Return the [X, Y] coordinate for the center point of the cell that contains the specified text.  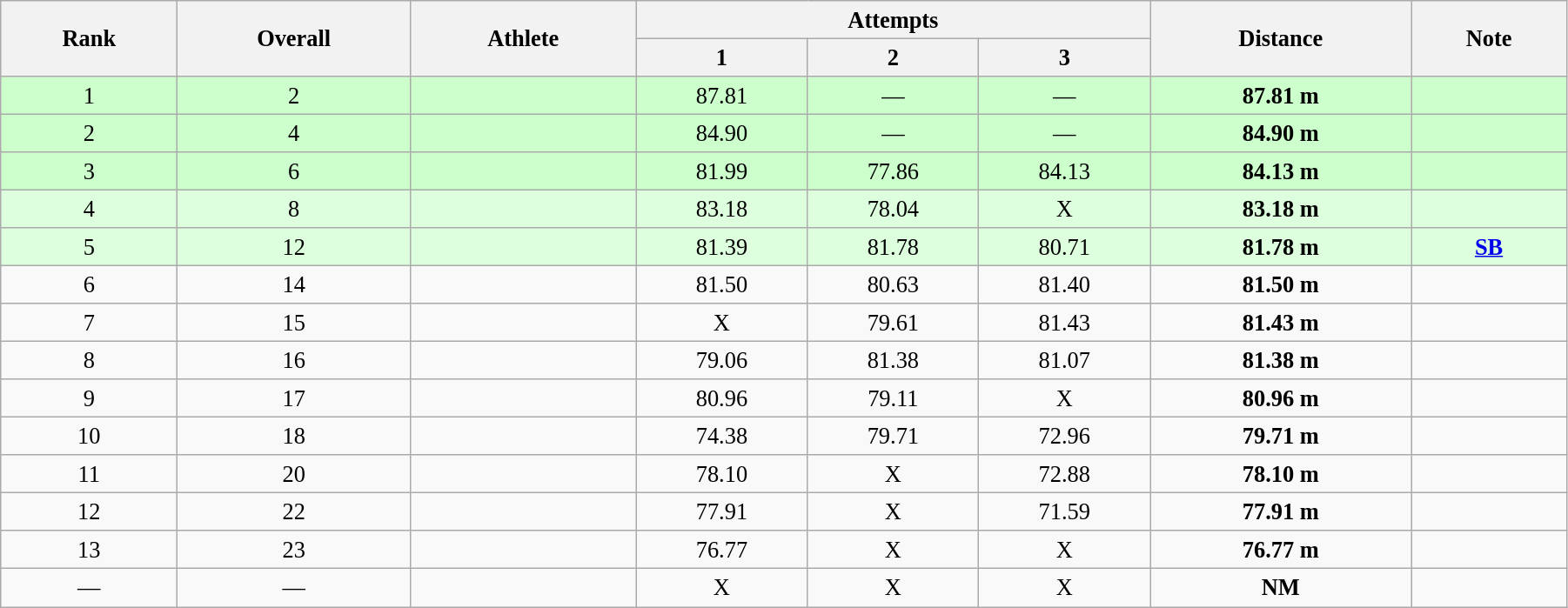
72.96 [1065, 436]
84.90 m [1281, 133]
77.86 [893, 171]
81.78 m [1281, 247]
13 [89, 550]
Rank [89, 38]
20 [294, 474]
Athlete [522, 38]
76.77 [722, 550]
81.78 [893, 247]
81.40 [1065, 284]
78.04 [893, 209]
18 [294, 436]
22 [294, 511]
78.10 m [1281, 474]
80.63 [893, 284]
81.38 [893, 360]
11 [89, 474]
77.91 m [1281, 511]
Overall [294, 38]
Note [1490, 38]
14 [294, 284]
79.06 [722, 360]
79.11 [893, 398]
80.96 m [1281, 398]
17 [294, 398]
Attempts [893, 19]
78.10 [722, 474]
71.59 [1065, 511]
10 [89, 436]
9 [89, 398]
16 [294, 360]
81.43 m [1281, 323]
79.61 [893, 323]
Distance [1281, 38]
84.13 m [1281, 171]
81.07 [1065, 360]
83.18 m [1281, 209]
79.71 m [1281, 436]
79.71 [893, 436]
76.77 m [1281, 550]
74.38 [722, 436]
84.90 [722, 133]
77.91 [722, 511]
72.88 [1065, 474]
84.13 [1065, 171]
87.81 [722, 95]
81.50 [722, 284]
NM [1281, 588]
15 [294, 323]
87.81 m [1281, 95]
7 [89, 323]
80.96 [722, 398]
81.99 [722, 171]
80.71 [1065, 247]
81.38 m [1281, 360]
81.50 m [1281, 284]
81.39 [722, 247]
81.43 [1065, 323]
5 [89, 247]
23 [294, 550]
83.18 [722, 209]
SB [1490, 247]
